Return the (x, y) coordinate for the center point of the cell that contains the specified text.  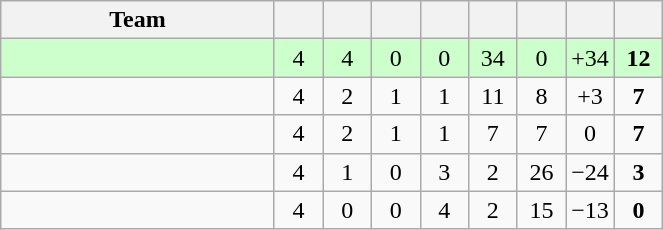
+34 (590, 58)
−13 (590, 210)
11 (494, 96)
8 (542, 96)
26 (542, 172)
−24 (590, 172)
Team (138, 20)
34 (494, 58)
+3 (590, 96)
15 (542, 210)
12 (638, 58)
